Determine the (x, y) coordinate at the center of the cell enclosing the given text.  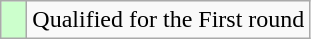
Qualified for the First round (168, 20)
